Find where the given text appears and provide that cell's center as (x, y) coordinate. 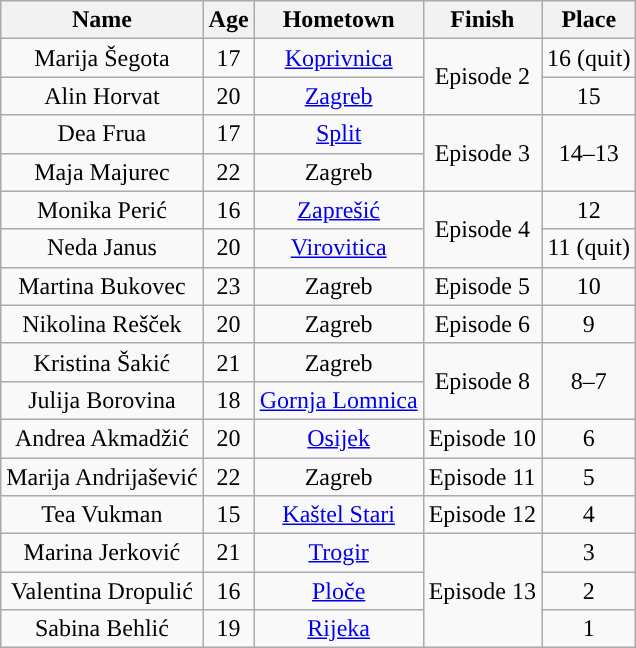
Kristina Šakić (102, 362)
Monika Perić (102, 210)
Episode 6 (482, 324)
18 (228, 400)
Episode 2 (482, 77)
Age (228, 20)
1 (589, 629)
Finish (482, 20)
19 (228, 629)
16 (quit) (589, 58)
Ploče (338, 591)
Place (589, 20)
Maja Majurec (102, 172)
4 (589, 515)
Julija Borovina (102, 400)
Episode 11 (482, 477)
Gornja Lomnica (338, 400)
12 (589, 210)
Neda Janus (102, 248)
Rijeka (338, 629)
Marija Andrijašević (102, 477)
Martina Bukovec (102, 286)
Osijek (338, 438)
Valentina Dropulić (102, 591)
6 (589, 438)
8–7 (589, 381)
Marina Jerković (102, 553)
Kaštel Stari (338, 515)
Alin Horvat (102, 96)
23 (228, 286)
Tea Vukman (102, 515)
Episode 4 (482, 229)
Episode 8 (482, 381)
Dea Frua (102, 134)
Episode 12 (482, 515)
5 (589, 477)
Episode 10 (482, 438)
Name (102, 20)
Zaprešić (338, 210)
Andrea Akmadžić (102, 438)
2 (589, 591)
Episode 13 (482, 591)
Trogir (338, 553)
Sabina Behlić (102, 629)
Koprivnica (338, 58)
Episode 5 (482, 286)
Split (338, 134)
Hometown (338, 20)
Nikolina Rešček (102, 324)
11 (quit) (589, 248)
10 (589, 286)
Marija Šegota (102, 58)
Episode 3 (482, 153)
14–13 (589, 153)
3 (589, 553)
Virovitica (338, 248)
9 (589, 324)
